Detect which cell encompasses the target text, then output its (X, Y) center coordinate. 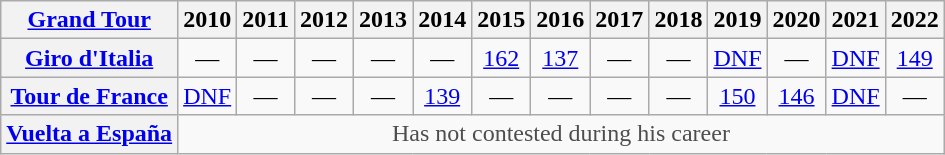
2021 (856, 20)
Giro d'Italia (90, 58)
Grand Tour (90, 20)
2010 (208, 20)
2012 (324, 20)
Has not contested during his career (562, 134)
162 (502, 58)
Tour de France (90, 96)
149 (914, 58)
2014 (442, 20)
2018 (678, 20)
2011 (266, 20)
2020 (796, 20)
146 (796, 96)
2019 (738, 20)
150 (738, 96)
2013 (384, 20)
2017 (620, 20)
Vuelta a España (90, 134)
2022 (914, 20)
137 (560, 58)
2016 (560, 20)
139 (442, 96)
2015 (502, 20)
